Scan for the cell matching the given text and deliver its [X, Y] coordinate at center. 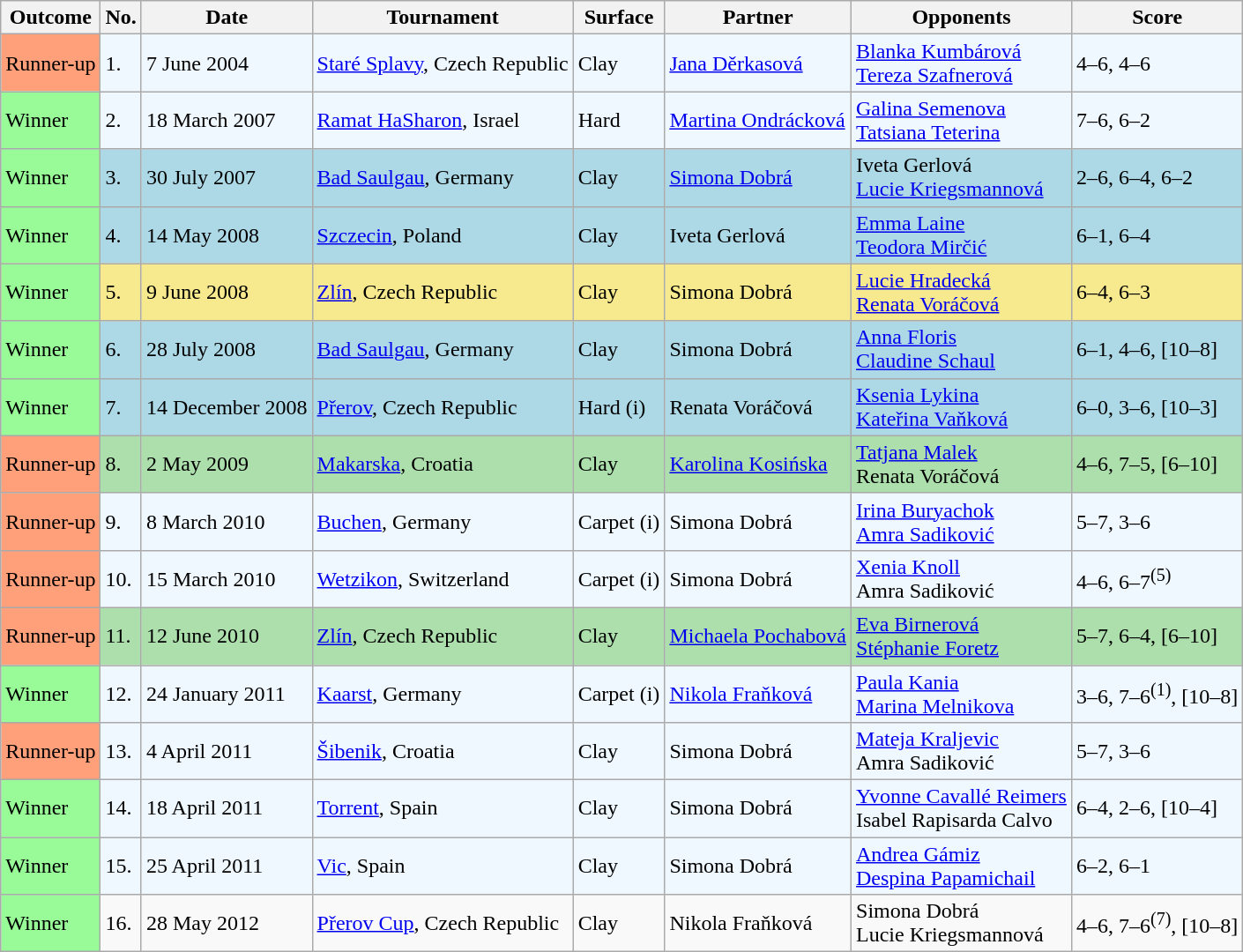
Opponents [962, 18]
Lucie Hradecká Renata Voráčová [962, 293]
Buchen, Germany [443, 522]
Přerov Cup, Czech Republic [443, 924]
6–4, 6–3 [1157, 293]
4–6, 7–6(7), [10–8] [1157, 924]
Tatjana Malek Renata Voráčová [962, 464]
Emma Laine Teodora Mirčić [962, 234]
6–0, 3–6, [10–3] [1157, 407]
Anna Floris Claudine Schaul [962, 349]
Galina Semenova Tatsiana Teterina [962, 120]
4–6, 4–6 [1157, 63]
No. [121, 18]
7 June 2004 [227, 63]
6. [121, 349]
5. [121, 293]
16. [121, 924]
Andrea Gámiz Despina Papamichail [962, 866]
Jana Děrkasová [758, 63]
Mateja Kraljevic Amra Sadiković [962, 751]
Partner [758, 18]
Xenia Knoll Amra Sadiković [962, 578]
14 May 2008 [227, 234]
Yvonne Cavallé Reimers Isabel Rapisarda Calvo [962, 809]
15 March 2010 [227, 578]
3–6, 7–6(1), [10–8] [1157, 693]
Tournament [443, 18]
4–6, 7–5, [6–10] [1157, 464]
Staré Splavy, Czech Republic [443, 63]
3. [121, 178]
1. [121, 63]
Hard (i) [619, 407]
Kaarst, Germany [443, 693]
Renata Voráčová [758, 407]
2 May 2009 [227, 464]
Hard [619, 120]
28 May 2012 [227, 924]
8 March 2010 [227, 522]
Szczecin, Poland [443, 234]
Vic, Spain [443, 866]
6–1, 4–6, [10–8] [1157, 349]
5–7, 6–4, [6–10] [1157, 636]
Irina Buryachok Amra Sadiković [962, 522]
Surface [619, 18]
Martina Ondrácková [758, 120]
7–6, 6–2 [1157, 120]
Score [1157, 18]
Michaela Pochabová [758, 636]
Date [227, 18]
Ksenia Lykina Kateřina Vaňková [962, 407]
Simona Dobrá Lucie Kriegsmannová [962, 924]
9. [121, 522]
28 July 2008 [227, 349]
Karolina Kosińska [758, 464]
13. [121, 751]
Blanka Kumbárová Tereza Szafnerová [962, 63]
11. [121, 636]
7. [121, 407]
Wetzikon, Switzerland [443, 578]
2. [121, 120]
24 January 2011 [227, 693]
Torrent, Spain [443, 809]
Přerov, Czech Republic [443, 407]
14 December 2008 [227, 407]
25 April 2011 [227, 866]
10. [121, 578]
Ramat HaSharon, Israel [443, 120]
Šibenik, Croatia [443, 751]
Iveta Gerlová [758, 234]
6–2, 6–1 [1157, 866]
Paula Kania Marina Melnikova [962, 693]
Makarska, Croatia [443, 464]
8. [121, 464]
30 July 2007 [227, 178]
4 April 2011 [227, 751]
15. [121, 866]
18 March 2007 [227, 120]
Eva Birnerová Stéphanie Foretz [962, 636]
9 June 2008 [227, 293]
Outcome [51, 18]
6–4, 2–6, [10–4] [1157, 809]
6–1, 6–4 [1157, 234]
Iveta Gerlová Lucie Kriegsmannová [962, 178]
4. [121, 234]
12. [121, 693]
12 June 2010 [227, 636]
18 April 2011 [227, 809]
14. [121, 809]
4–6, 6–7(5) [1157, 578]
2–6, 6–4, 6–2 [1157, 178]
